Determine the [x, y] coordinate at the center of the cell enclosing the given text.  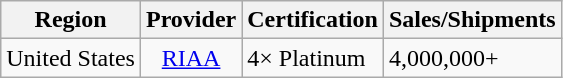
4× Platinum [313, 58]
RIAA [190, 58]
4,000,000+ [472, 58]
Region [71, 20]
Provider [190, 20]
United States [71, 58]
Certification [313, 20]
Sales/Shipments [472, 20]
